Return the (X, Y) coordinate for the center point of the cell that contains the specified text.  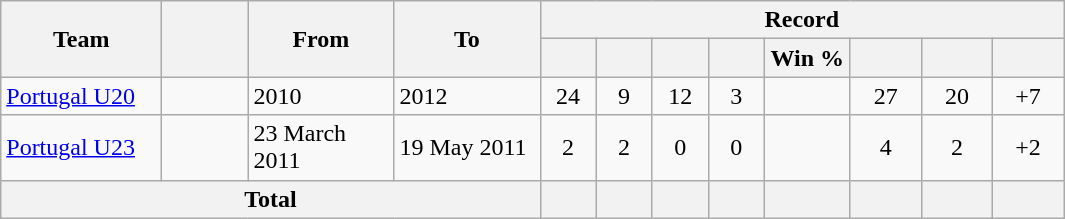
20 (956, 96)
19 May 2011 (467, 148)
Win % (807, 58)
12 (680, 96)
23 March 2011 (321, 148)
9 (624, 96)
Portugal U20 (82, 96)
From (321, 39)
3 (736, 96)
2010 (321, 96)
To (467, 39)
2012 (467, 96)
Portugal U23 (82, 148)
Team (82, 39)
27 (886, 96)
+7 (1028, 96)
Record (802, 20)
24 (568, 96)
Total (270, 199)
+2 (1028, 148)
4 (886, 148)
